Identify which cell holds the provided text, then report its [X, Y] central coordinate. 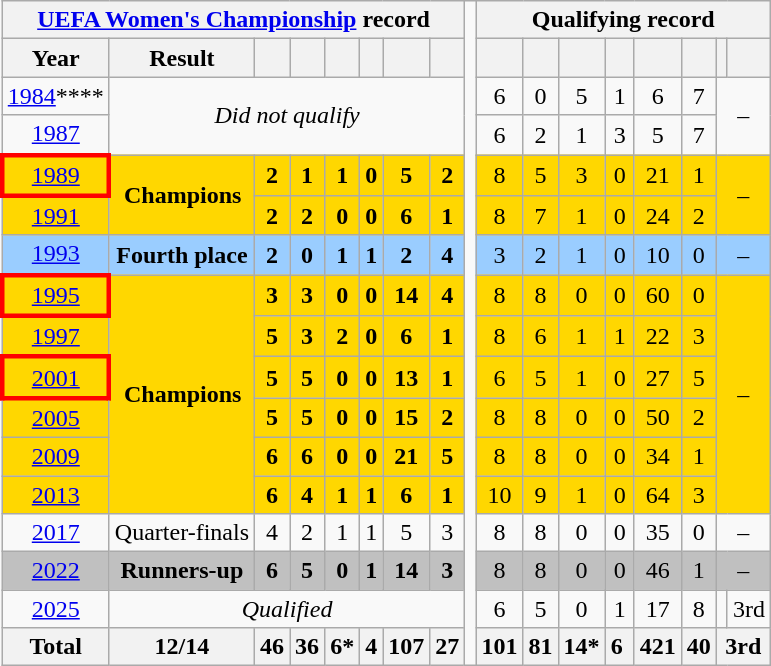
24 [658, 216]
35 [658, 533]
1993 [56, 255]
Total [56, 647]
17 [658, 609]
2005 [56, 418]
15 [406, 418]
Runners-up [182, 571]
Year [56, 58]
64 [658, 495]
1984**** [56, 96]
2013 [56, 495]
1987 [56, 135]
Qualified [287, 609]
Qualifying record [623, 20]
Quarter-finals [182, 533]
50 [658, 418]
9 [540, 495]
421 [658, 647]
2017 [56, 533]
UEFA Women's Championship record [234, 20]
2001 [56, 378]
Did not qualify [287, 116]
1995 [56, 296]
13 [406, 378]
14* [582, 647]
12/14 [182, 647]
6* [342, 647]
Fourth place [182, 255]
2022 [56, 571]
36 [308, 647]
81 [540, 647]
101 [500, 647]
22 [658, 336]
1997 [56, 336]
2009 [56, 456]
60 [658, 296]
Result [182, 58]
1991 [56, 216]
107 [406, 647]
2025 [56, 609]
1989 [56, 174]
34 [658, 456]
40 [698, 647]
